Pinpoint the cell where the given text exists, returning its [X, Y] midpoint coordinate. 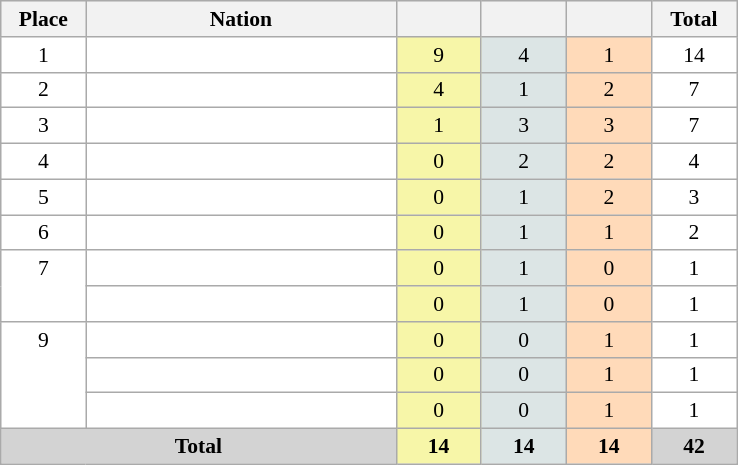
42 [694, 447]
5 [44, 197]
Place [44, 19]
Nation [241, 19]
6 [44, 233]
